Return [x, y] of the center of cell containing provided text 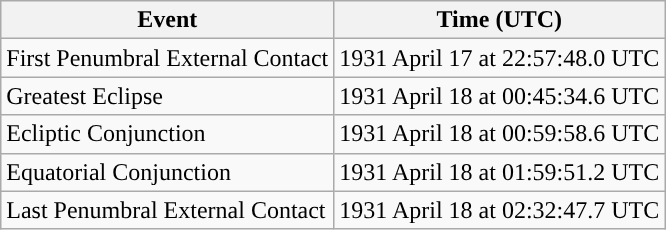
1931 April 18 at 02:32:47.7 UTC [500, 210]
Time (UTC) [500, 20]
1931 April 18 at 00:59:58.6 UTC [500, 134]
1931 April 18 at 00:45:34.6 UTC [500, 96]
Equatorial Conjunction [168, 172]
1931 April 17 at 22:57:48.0 UTC [500, 58]
Greatest Eclipse [168, 96]
1931 April 18 at 01:59:51.2 UTC [500, 172]
Ecliptic Conjunction [168, 134]
Last Penumbral External Contact [168, 210]
Event [168, 20]
First Penumbral External Contact [168, 58]
